Pinpoint the cell where the given text exists, returning its (X, Y) midpoint coordinate. 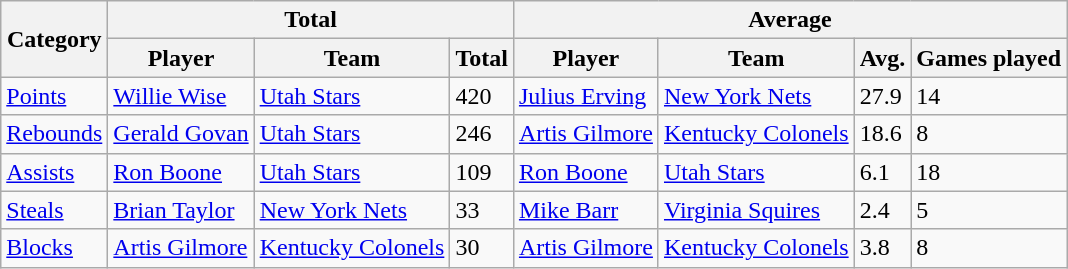
Blocks (54, 248)
Mike Barr (586, 210)
14 (989, 96)
Virginia Squires (756, 210)
18 (989, 172)
6.1 (882, 172)
Julius Erving (586, 96)
Category (54, 39)
Steals (54, 210)
33 (482, 210)
Assists (54, 172)
30 (482, 248)
3.8 (882, 248)
2.4 (882, 210)
Rebounds (54, 134)
Avg. (882, 58)
18.6 (882, 134)
Willie Wise (181, 96)
Games played (989, 58)
Gerald Govan (181, 134)
27.9 (882, 96)
109 (482, 172)
Average (790, 20)
Points (54, 96)
Brian Taylor (181, 210)
5 (989, 210)
246 (482, 134)
420 (482, 96)
